Scan for the cell matching the given text and deliver its (X, Y) coordinate at center. 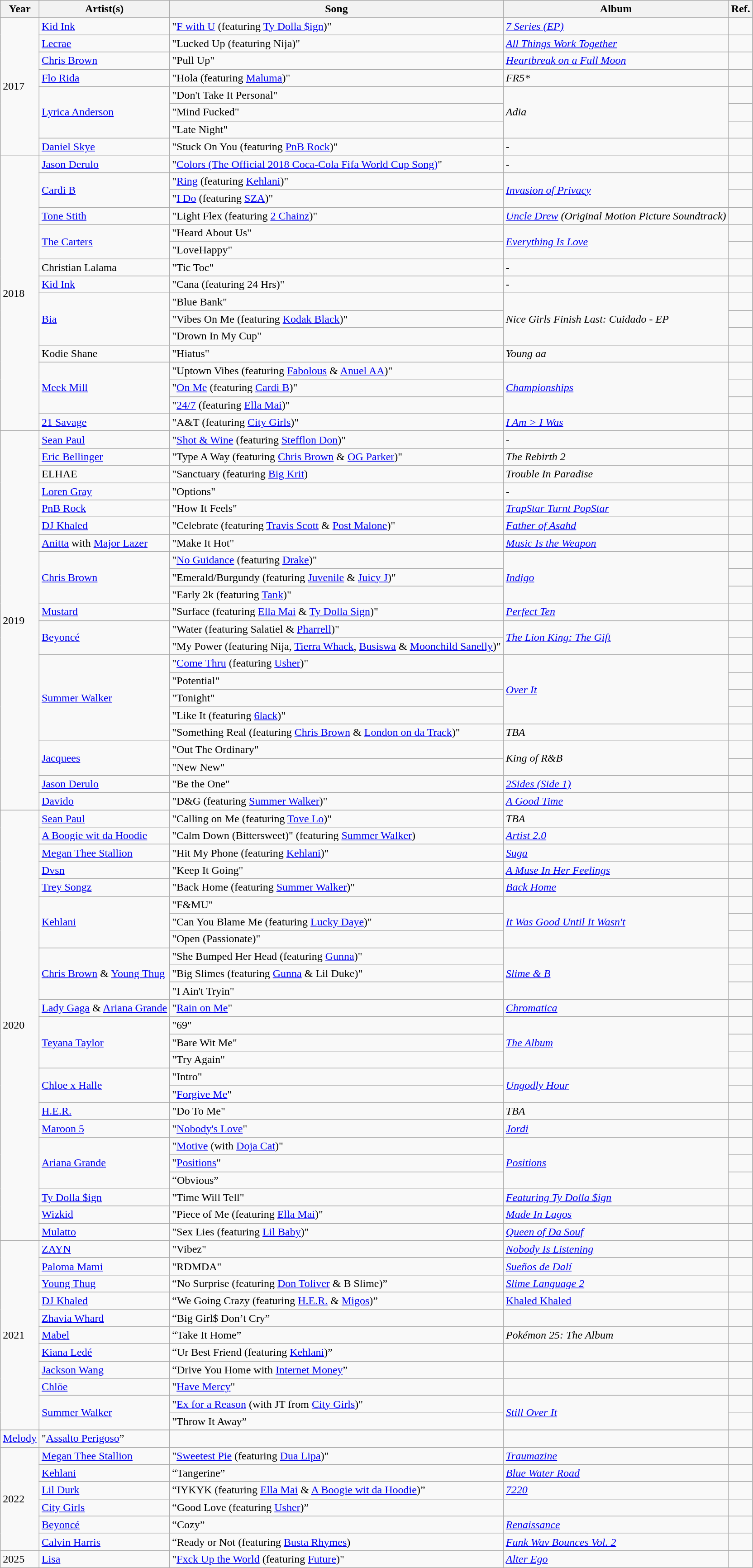
"Hit My Phone (featuring Kehlani)" (337, 853)
"Open (Passionate)" (337, 939)
Ty Dolla $ign (104, 1197)
"Celebrate (featuring Travis Scott & Post Malone)" (337, 526)
A Boogie wit da Hoodie (104, 836)
Everything Is Love (616, 242)
2021 (20, 1335)
Invasion of Privacy (616, 190)
Bia (104, 319)
All Things Work Together (616, 43)
"Something Real (featuring Chris Brown & London on da Track)" (337, 732)
"Piece of Me (featuring Ella Mai)" (337, 1215)
2018 (20, 293)
"Big Slimes (featuring Gunna & Lil Duke)" (337, 973)
“Drive You Home with Internet Money” (337, 1370)
Young Thug (104, 1283)
"Sweetest Pie (featuring Dua Lipa)" (337, 1456)
"Come Thru (featuring Usher)" (337, 663)
Artist 2.0 (616, 836)
Lisa (104, 1559)
2025 (20, 1559)
"Forgive Me" (337, 1094)
"Pull Up" (337, 61)
"Vibez" (337, 1249)
Father of Asahd (616, 526)
"RDMDA" (337, 1266)
King of R&B (616, 758)
ELHAE (104, 474)
"Keep It Going" (337, 870)
Jackson Wang (104, 1370)
Pokémon 25: The Album (616, 1335)
"On Me (featuring Cardi B)" (337, 388)
Daniel Skye (104, 147)
"Blue Bank" (337, 302)
Back Home (616, 887)
"Stuck On You (featuring PnB Rock)" (337, 147)
Maroon 5 (104, 1129)
Traumazine (616, 1456)
Lecrae (104, 43)
Ref. (740, 9)
Year (20, 9)
2017 (20, 86)
Lil Durk (104, 1490)
Chloe x Halle (104, 1086)
Flo Rida (104, 78)
Kiana Ledé (104, 1353)
Alter Ego (616, 1559)
"Do To Me" (337, 1111)
Ariana Grande (104, 1163)
"Positions" (337, 1163)
Mabel (104, 1335)
"How It Feels" (337, 509)
"Tonight" (337, 698)
"Drown In My Cup" (337, 336)
Anitta with Major Lazer (104, 543)
"A&T (featuring City Girls)" (337, 422)
"Late Night" (337, 129)
Nobody Is Listening (616, 1249)
"Throw It Away” (337, 1421)
Slime Language 2 (616, 1283)
City Girls (104, 1507)
Jacquees (104, 758)
“Good Love (featuring Usher)” (337, 1507)
"Early 2k (featuring Tank)" (337, 595)
"My Power (featuring Nija, Tierra Whack, Busiswa & Moonchild Sanelly)" (337, 646)
"Emerald/Burgundy (featuring Juvenile & Juicy J)" (337, 577)
Christian Lalama (104, 267)
"Bare Wit Me" (337, 1042)
"Fxck Up the World (featuring Future)" (337, 1559)
"Try Again" (337, 1060)
Davido (104, 801)
Zhavia Whard (104, 1318)
"Options" (337, 491)
Ungodly Hour (616, 1086)
“Cozy” (337, 1525)
"Like It (featuring 6lack)" (337, 715)
2Sides (Side 1) (616, 784)
Renaissance (616, 1525)
"Can You Blame Me (featuring Lucky Daye)" (337, 922)
Eric Bellinger (104, 457)
Indigo (616, 577)
"Ring (featuring Kehlani)" (337, 181)
"Nobody's Love" (337, 1129)
"Time Will Tell" (337, 1197)
Young aa (616, 353)
"F&MU" (337, 905)
Album (616, 9)
Music Is the Weapon (616, 543)
Artist(s) (104, 9)
Funk Wav Bounces Vol. 2 (616, 1542)
"Water (featuring Salatiel & Pharrell)" (337, 629)
Calvin Harris (104, 1542)
Heartbreak on a Full Moon (616, 61)
"I Do (featuring SZA)" (337, 198)
"New New" (337, 767)
Championships (616, 388)
Chromatica (616, 1008)
"Back Home (featuring Summer Walker)" (337, 887)
"Type A Way (featuring Chris Brown & OG Parker)" (337, 457)
Loren Gray (104, 491)
Suga (616, 853)
"Don't Take It Personal" (337, 95)
Mustard (104, 612)
"Uptown Vibes (featuring Fabolous & Anuel AA)" (337, 371)
"Ex for a Reason (with JT from City Girls)" (337, 1404)
Lady Gaga & Ariana Grande (104, 1008)
Kodie Shane (104, 353)
"Out The Ordinary" (337, 749)
"Potential" (337, 681)
"Colors (The Official 2018 Coca-Cola Fifa World Cup Song)" (337, 164)
"Motive (with Doja Cat)" (337, 1146)
A Muse In Her Feelings (616, 870)
“IYKYK (featuring Ella Mai & A Boogie wit da Hoodie)” (337, 1490)
Trey Songz (104, 887)
The Lion King: The Gift (616, 638)
Adia (616, 112)
"Hola (featuring Maluma)" (337, 78)
Wizkid (104, 1215)
"Be the One" (337, 784)
"24/7 (featuring Ella Mai)" (337, 405)
“Big Girl$ Don’t Cry” (337, 1318)
"Light Flex (featuring 2 Chainz)" (337, 216)
Perfect Ten (616, 612)
2019 (20, 620)
"Cana (featuring 24 Hrs)" (337, 285)
“Tangerine” (337, 1473)
Mulatto (104, 1232)
"Tic Toc" (337, 267)
The Rebirth 2 (616, 457)
Chlöe (104, 1387)
Chris Brown & Young Thug (104, 973)
"Calling on Me (featuring Tove Lo)" (337, 819)
Positions (616, 1163)
2020 (20, 1025)
ZAYN (104, 1249)
Tone Stith (104, 216)
"Calm Down (Bittersweet)" (featuring Summer Walker) (337, 836)
"Rain on Me" (337, 1008)
Over It (616, 689)
A Good Time (616, 801)
"Assalto Perigoso” (104, 1439)
"F with U (featuring Ty Dolla $ign)" (337, 26)
Sueños de Dalí (616, 1266)
2022 (20, 1499)
Blue Water Road (616, 1473)
"LoveHappy" (337, 250)
7 Series (EP) (616, 26)
"Mind Fucked" (337, 112)
Cardi B (104, 190)
"D&G (featuring Summer Walker)" (337, 801)
"Surface (featuring Ella Mai & Ty Dolla Sign)" (337, 612)
Trouble In Paradise (616, 474)
"Sex Lies (featuring Lil Baby)" (337, 1232)
"Lucked Up (featuring Nija)" (337, 43)
The Album (616, 1042)
"She Bumped Her Head (featuring Gunna)" (337, 956)
I Am > I Was (616, 422)
The Carters (104, 242)
Jordi (616, 1129)
7220 (616, 1490)
"Intro" (337, 1077)
Slime & B (616, 973)
"I Ain't Tryin" (337, 991)
Paloma Mami (104, 1266)
“We Going Crazy (featuring H.E.R. & Migos)” (337, 1301)
Teyana Taylor (104, 1042)
"Have Mercy" (337, 1387)
"Shot & Wine (featuring Stefflon Don)" (337, 439)
Made In Lagos (616, 1215)
TrapStar Turnt PopStar (616, 509)
"Hiatus" (337, 353)
"Sanctuary (featuring Big Krit) (337, 474)
“Obvious” (337, 1180)
Melody (20, 1439)
Song (337, 9)
Dvsn (104, 870)
"Vibes On Me (featuring Kodak Black)" (337, 319)
"Make It Hot" (337, 543)
H.E.R. (104, 1111)
FR5* (616, 78)
Khaled Khaled (616, 1301)
Nice Girls Finish Last: Cuidado - EP (616, 319)
It Was Good Until It Wasn't (616, 922)
Featuring Ty Dolla $ign (616, 1197)
Lyrica Anderson (104, 112)
"Heard About Us" (337, 233)
"69" (337, 1025)
"No Guidance (featuring Drake)" (337, 560)
“Ready or Not (featuring Busta Rhymes) (337, 1542)
“No Surprise (featuring Don Toliver & B Slime)” (337, 1283)
PnB Rock (104, 509)
Meek Mill (104, 388)
Uncle Drew (Original Motion Picture Soundtrack) (616, 216)
“Take It Home” (337, 1335)
21 Savage (104, 422)
Queen of Da Souf (616, 1232)
“Ur Best Friend (featuring Kehlani)” (337, 1353)
Still Over It (616, 1413)
